Extract the (X, Y) coordinate from the center of the cell holding the provided text.  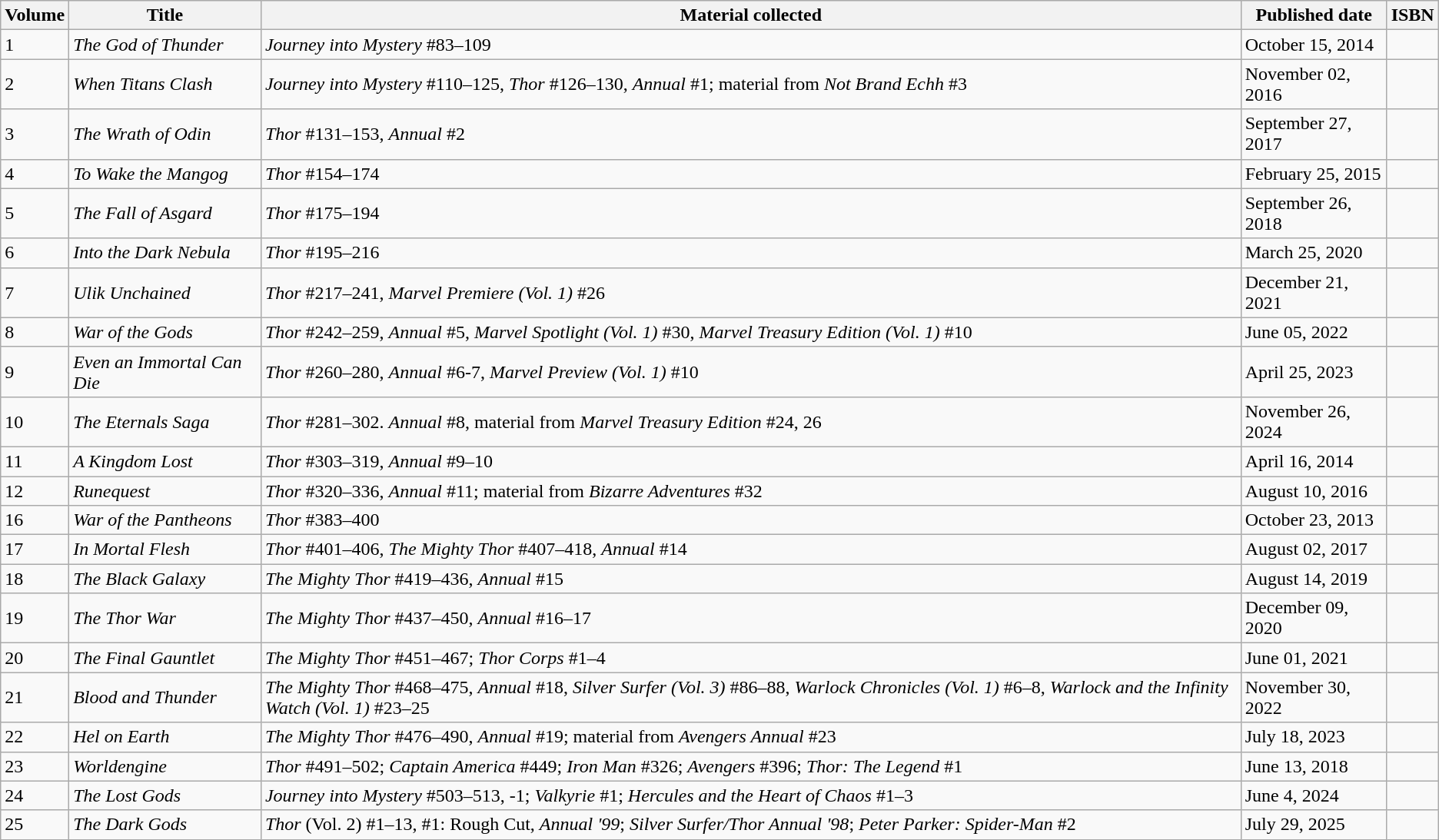
September 27, 2017 (1314, 134)
Thor #383–400 (750, 520)
Journey into Mystery #110–125, Thor #126–130, Annual #1; material from Not Brand Echh #3 (750, 85)
March 25, 2020 (1314, 253)
Into the Dark Nebula (165, 253)
The Mighty Thor #419–436, Annual #15 (750, 579)
The Dark Gods (165, 825)
16 (35, 520)
The Mighty Thor #468–475, Annual #18, Silver Surfer (Vol. 3) #86–88, Warlock Chronicles (Vol. 1) #6–8, Warlock and the Infinity Watch (Vol. 1) #23–25 (750, 698)
Material collected (750, 15)
November 02, 2016 (1314, 85)
The Final Gauntlet (165, 658)
The Mighty Thor #437–450, Annual #16–17 (750, 618)
The Black Galaxy (165, 579)
February 25, 2015 (1314, 174)
Thor #260–280, Annual #6-7, Marvel Preview (Vol. 1) #10 (750, 372)
Worldengine (165, 766)
1 (35, 45)
The Mighty Thor #476–490, Annual #19; material from Avengers Annual #23 (750, 737)
October 23, 2013 (1314, 520)
August 10, 2016 (1314, 491)
18 (35, 579)
Volume (35, 15)
December 09, 2020 (1314, 618)
9 (35, 372)
October 15, 2014 (1314, 45)
4 (35, 174)
When Titans Clash (165, 85)
Thor #175–194 (750, 214)
11 (35, 461)
12 (35, 491)
ISBN (1413, 15)
Thor #320–336, Annual #11; material from Bizarre Adventures #32 (750, 491)
24 (35, 795)
Thor #401–406, The Mighty Thor #407–418, Annual #14 (750, 549)
The Lost Gods (165, 795)
November 26, 2024 (1314, 421)
August 02, 2017 (1314, 549)
Blood and Thunder (165, 698)
Thor #281–302. Annual #8, material from Marvel Treasury Edition #24, 26 (750, 421)
Even an Immortal Can Die (165, 372)
25 (35, 825)
Runequest (165, 491)
In Mortal Flesh (165, 549)
20 (35, 658)
The Fall of Asgard (165, 214)
Published date (1314, 15)
Thor #154–174 (750, 174)
19 (35, 618)
Ulik Unchained (165, 292)
June 05, 2022 (1314, 332)
Thor #131–153, Annual #2 (750, 134)
23 (35, 766)
3 (35, 134)
The Thor War (165, 618)
Journey into Mystery #503–513, -1; Valkyrie #1; Hercules and the Heart of Chaos #1–3 (750, 795)
6 (35, 253)
22 (35, 737)
7 (35, 292)
17 (35, 549)
June 4, 2024 (1314, 795)
Thor #242–259, Annual #5, Marvel Spotlight (Vol. 1) #30, Marvel Treasury Edition (Vol. 1) #10 (750, 332)
2 (35, 85)
September 26, 2018 (1314, 214)
June 01, 2021 (1314, 658)
8 (35, 332)
Thor #303–319, Annual #9–10 (750, 461)
August 14, 2019 (1314, 579)
War of the Gods (165, 332)
June 13, 2018 (1314, 766)
July 29, 2025 (1314, 825)
5 (35, 214)
The Mighty Thor #451–467; Thor Corps #1–4 (750, 658)
Thor #195–216 (750, 253)
December 21, 2021 (1314, 292)
Thor (Vol. 2) #1–13, #1: Rough Cut, Annual '99; Silver Surfer/Thor Annual '98; Peter Parker: Spider-Man #2 (750, 825)
April 16, 2014 (1314, 461)
November 30, 2022 (1314, 698)
War of the Pantheons (165, 520)
Thor #217–241, Marvel Premiere (Vol. 1) #26 (750, 292)
21 (35, 698)
Hel on Earth (165, 737)
The God of Thunder (165, 45)
10 (35, 421)
April 25, 2023 (1314, 372)
July 18, 2023 (1314, 737)
To Wake the Mangog (165, 174)
The Eternals Saga (165, 421)
The Wrath of Odin (165, 134)
Title (165, 15)
A Kingdom Lost (165, 461)
Thor #491–502; Captain America #449; Iron Man #326; Avengers #396; Thor: The Legend #1 (750, 766)
Journey into Mystery #83–109 (750, 45)
